Determine the (x, y) coordinate at the center of the cell enclosing the given text.  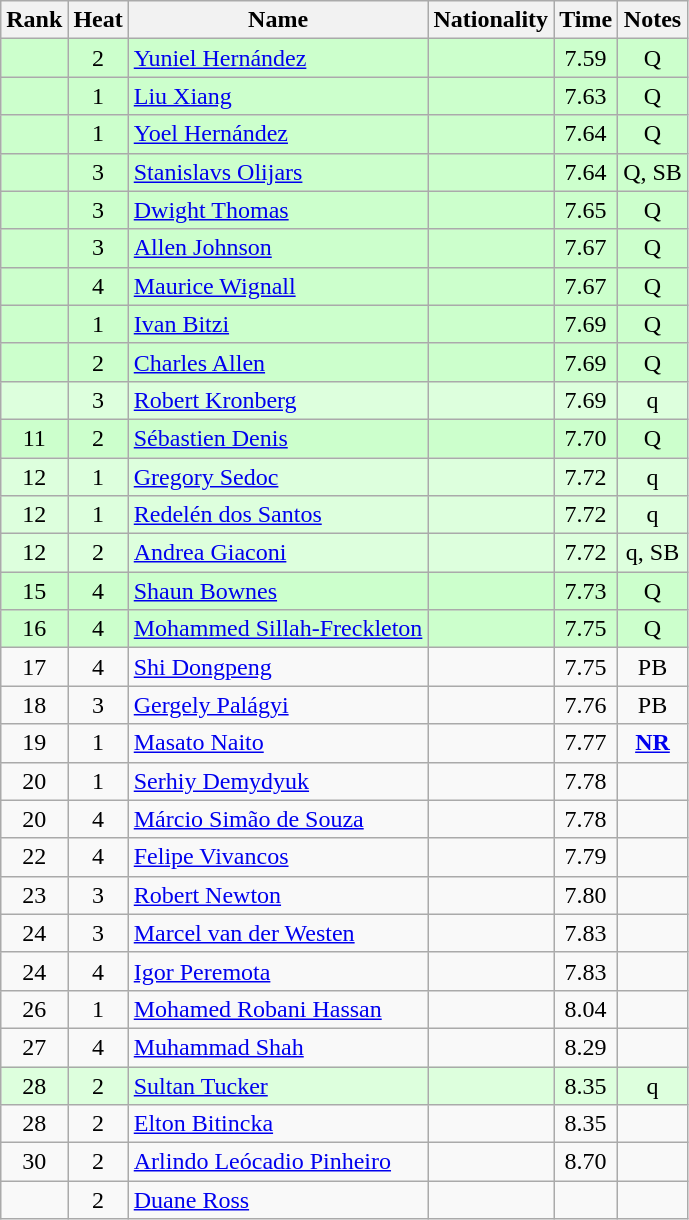
Serhiy Demydyuk (278, 781)
17 (34, 667)
Time (586, 20)
Liu Xiang (278, 96)
7.70 (586, 438)
Dwight Thomas (278, 210)
7.79 (586, 857)
7.63 (586, 96)
Allen Johnson (278, 248)
7.76 (586, 705)
Charles Allen (278, 362)
8.04 (586, 1009)
Marcel van der Westen (278, 933)
19 (34, 743)
26 (34, 1009)
7.73 (586, 591)
Andrea Giaconi (278, 553)
Nationality (491, 20)
Shi Dongpeng (278, 667)
Sultan Tucker (278, 1085)
Rank (34, 20)
7.59 (586, 58)
23 (34, 895)
Ivan Bitzi (278, 324)
Redelén dos Santos (278, 515)
22 (34, 857)
Yoel Hernández (278, 134)
NR (653, 743)
Gergely Palágyi (278, 705)
18 (34, 705)
Yuniel Hernández (278, 58)
Shaun Bownes (278, 591)
7.77 (586, 743)
q, SB (653, 553)
30 (34, 1162)
16 (34, 629)
8.70 (586, 1162)
Masato Naito (278, 743)
Muhammad Shah (278, 1047)
Elton Bitincka (278, 1124)
11 (34, 438)
Robert Newton (278, 895)
Heat (98, 20)
7.80 (586, 895)
Notes (653, 20)
Sébastien Denis (278, 438)
27 (34, 1047)
7.65 (586, 210)
Name (278, 20)
Maurice Wignall (278, 286)
Gregory Sedoc (278, 477)
Márcio Simão de Souza (278, 819)
Mohamed Robani Hassan (278, 1009)
Arlindo Leócadio Pinheiro (278, 1162)
Mohammed Sillah-Freckleton (278, 629)
Robert Kronberg (278, 400)
8.29 (586, 1047)
Stanislavs Olijars (278, 172)
Duane Ross (278, 1200)
Felipe Vivancos (278, 857)
Q, SB (653, 172)
Igor Peremota (278, 971)
15 (34, 591)
